Detect which cell encompasses the target text, then output its (x, y) center coordinate. 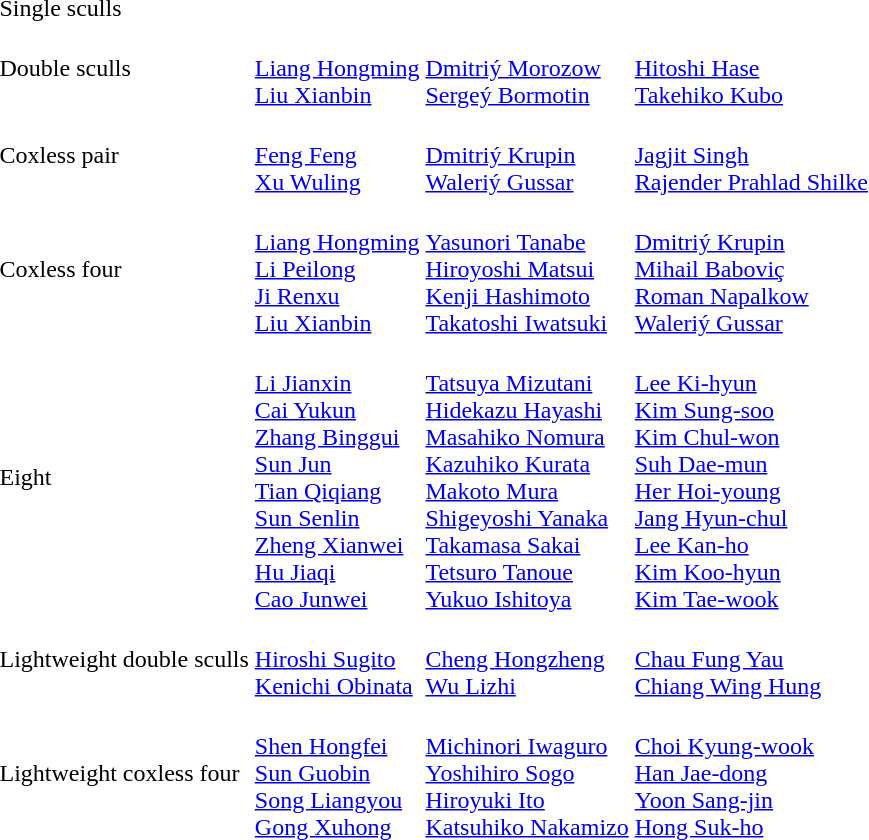
Feng FengXu Wuling (337, 155)
Lee Ki-hyunKim Sung-sooKim Chul-wonSuh Dae-munHer Hoi-youngJang Hyun-chulLee Kan-hoKim Koo-hyunKim Tae-wook (751, 478)
Hiroshi SugitoKenichi Obinata (337, 659)
Dmitriý KrupinMihail BaboviçRoman NapalkowWaleriý Gussar (751, 269)
Liang HongmingLi PeilongJi RenxuLiu Xianbin (337, 269)
Hitoshi HaseTakehiko Kubo (751, 68)
Dmitriý KrupinWaleriý Gussar (527, 155)
Chau Fung YauChiang Wing Hung (751, 659)
Cheng HongzhengWu Lizhi (527, 659)
Liang HongmingLiu Xianbin (337, 68)
Yasunori TanabeHiroyoshi MatsuiKenji HashimotoTakatoshi Iwatsuki (527, 269)
Jagjit SinghRajender Prahlad Shilke (751, 155)
Tatsuya MizutaniHidekazu HayashiMasahiko NomuraKazuhiko KurataMakoto MuraShigeyoshi YanakaTakamasa SakaiTetsuro TanoueYukuo Ishitoya (527, 478)
Li JianxinCai YukunZhang BingguiSun JunTian QiqiangSun SenlinZheng XianweiHu JiaqiCao Junwei (337, 478)
Dmitriý MorozowSergeý Bormotin (527, 68)
